Find where the given text appears and provide that cell's center as [X, Y] coordinate. 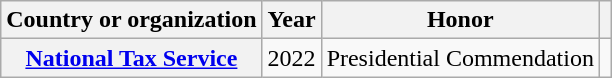
Year [292, 20]
National Tax Service [132, 58]
Presidential Commendation [460, 58]
Country or organization [132, 20]
2022 [292, 58]
Honor [460, 20]
